Find where the given text appears and provide that cell's center as [X, Y] coordinate. 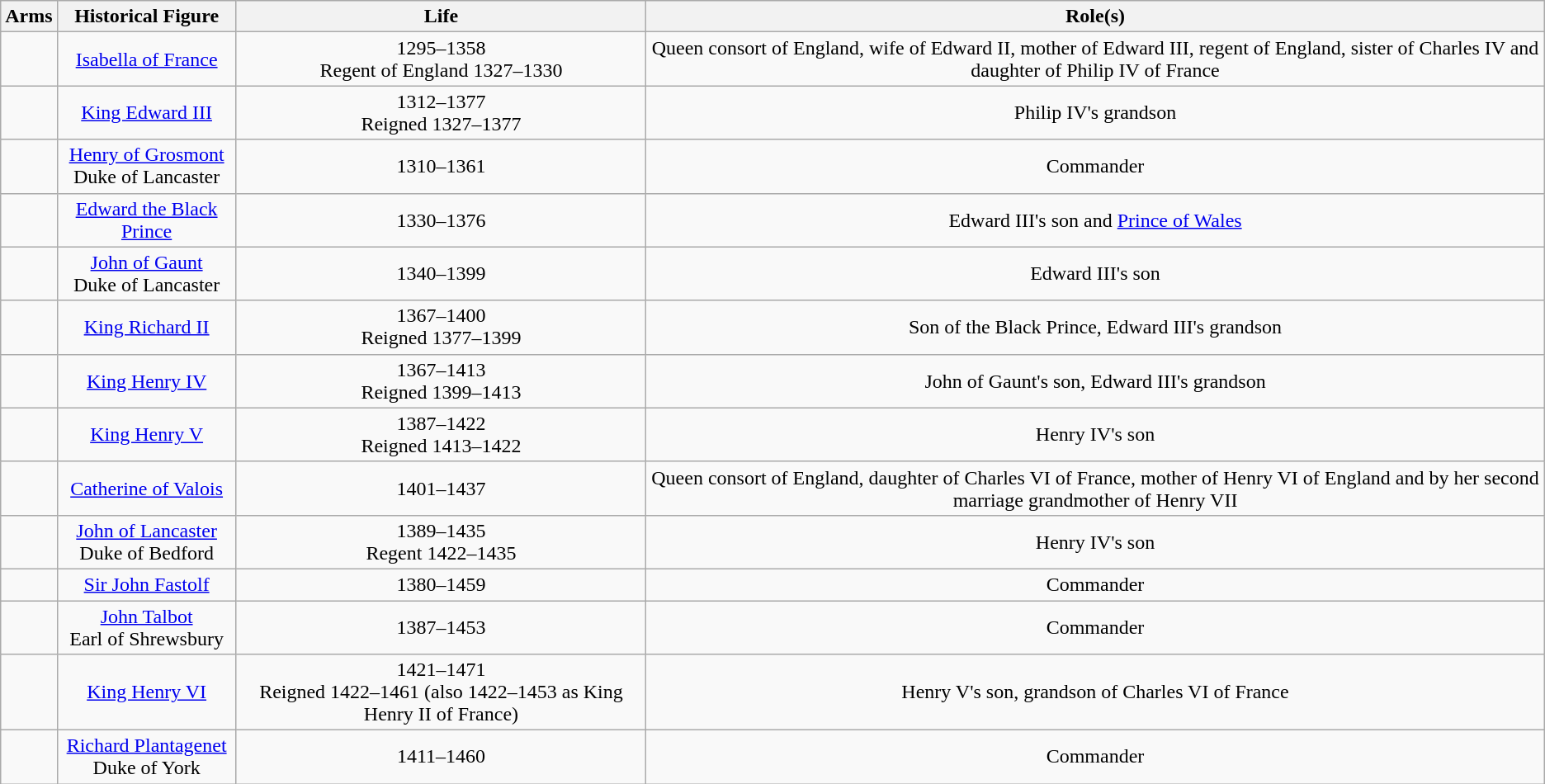
Philip IV's grandson [1095, 112]
John TalbotEarl of Shrewsbury [147, 627]
1330–1376 [441, 220]
Life [441, 17]
Arms [29, 17]
King Henry V [147, 434]
John of LancasterDuke of Bedford [147, 541]
Richard PlantagenetDuke of York [147, 758]
Edward III's son and Prince of Wales [1095, 220]
1367–1400Reigned 1377–1399 [441, 327]
King Henry VI [147, 692]
Sir John Fastolf [147, 584]
1387–1422Reigned 1413–1422 [441, 434]
Henry V's son, grandson of Charles VI of France [1095, 692]
1421–1471Reigned 1422–1461 (also 1422–1453 as King Henry II of France) [441, 692]
1367–1413Reigned 1399–1413 [441, 381]
King Henry IV [147, 381]
1340–1399 [441, 274]
1380–1459 [441, 584]
John of GauntDuke of Lancaster [147, 274]
Queen consort of England, daughter of Charles VI of France, mother of Henry VI of England and by her second marriage grandmother of Henry VII [1095, 489]
Edward the Black Prince [147, 220]
Catherine of Valois [147, 489]
King Edward III [147, 112]
John of Gaunt's son, Edward III's grandson [1095, 381]
1401–1437 [441, 489]
Isabella of France [147, 59]
Role(s) [1095, 17]
Henry of GrosmontDuke of Lancaster [147, 167]
King Richard II [147, 327]
1389–1435Regent 1422–1435 [441, 541]
1312–1377Reigned 1327–1377 [441, 112]
Queen consort of England, wife of Edward II, mother of Edward III, regent of England, sister of Charles IV and daughter of Philip IV of France [1095, 59]
1411–1460 [441, 758]
1387–1453 [441, 627]
1310–1361 [441, 167]
Edward III's son [1095, 274]
Historical Figure [147, 17]
1295–1358Regent of England 1327–1330 [441, 59]
Son of the Black Prince, Edward III's grandson [1095, 327]
